Output the [X, Y] coordinate of the center of the cell containing the given text.  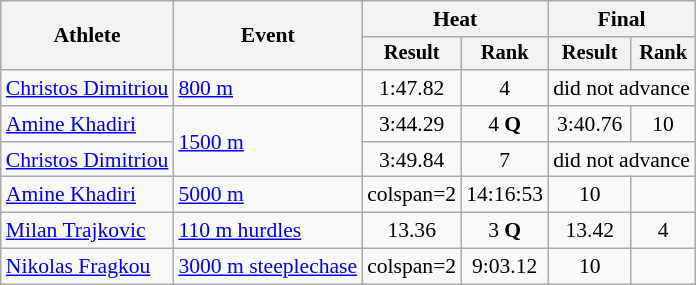
Final [622, 19]
Milan Trajkovic [88, 231]
4 Q [504, 124]
3:44.29 [412, 124]
9:03.12 [504, 267]
3:40.76 [590, 124]
Nikolas Fragkou [88, 267]
3:49.84 [412, 160]
7 [504, 160]
Event [268, 36]
1500 m [268, 142]
3000 m steeplechase [268, 267]
5000 m [268, 195]
800 m [268, 88]
13.42 [590, 231]
Heat [455, 19]
1:47.82 [412, 88]
Athlete [88, 36]
110 m hurdles [268, 231]
3 Q [504, 231]
14:16:53 [504, 195]
13.36 [412, 231]
